Identify which cell holds the provided text, then report its [x, y] central coordinate. 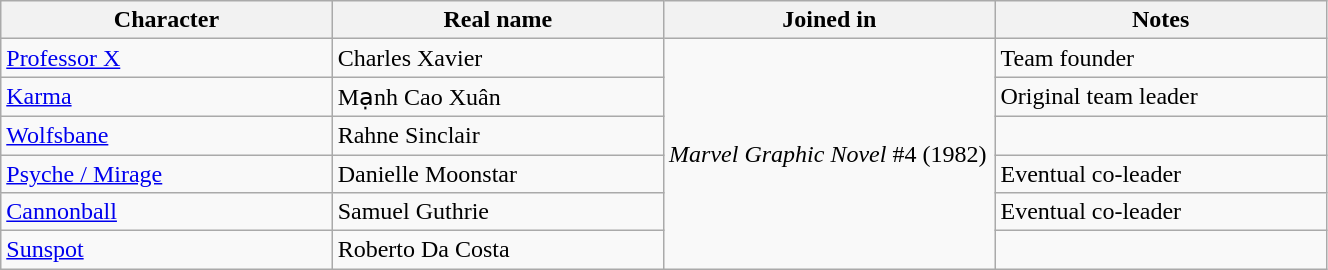
Marvel Graphic Novel #4 (1982) [830, 154]
Joined in [830, 20]
Wolfsbane [166, 135]
Sunspot [166, 250]
Cannonball [166, 212]
Charles Xavier [498, 58]
Original team leader [1160, 97]
Samuel Guthrie [498, 212]
Team founder [1160, 58]
Roberto Da Costa [498, 250]
Mạnh Cao Xuân [498, 97]
Real name [498, 20]
Psyche / Mirage [166, 173]
Rahne Sinclair [498, 135]
Notes [1160, 20]
Danielle Moonstar [498, 173]
Character [166, 20]
Karma [166, 97]
Professor X [166, 58]
